Detect which cell encompasses the target text, then output its [X, Y] center coordinate. 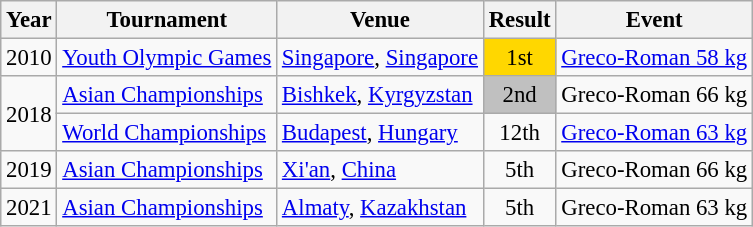
2018 [29, 114]
2019 [29, 170]
World Championships [167, 133]
Venue [380, 20]
2nd [520, 95]
Year [29, 20]
Youth Olympic Games [167, 58]
Singapore, Singapore [380, 58]
Greco-Roman 58 kg [654, 58]
2021 [29, 208]
Event [654, 20]
1st [520, 58]
Tournament [167, 20]
Result [520, 20]
12th [520, 133]
Bishkek, Kyrgyzstan [380, 95]
Budapest, Hungary [380, 133]
Almaty, Kazakhstan [380, 208]
Xi'an, China [380, 170]
2010 [29, 58]
